Scan for the cell matching the given text and deliver its [X, Y] coordinate at center. 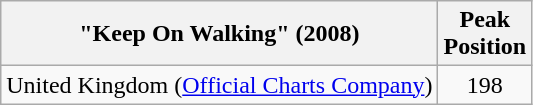
PeakPosition [485, 34]
"Keep On Walking" (2008) [220, 34]
United Kingdom (Official Charts Company) [220, 85]
198 [485, 85]
